For the text-containing cell, return its midpoint in (X, Y) coordinate format. 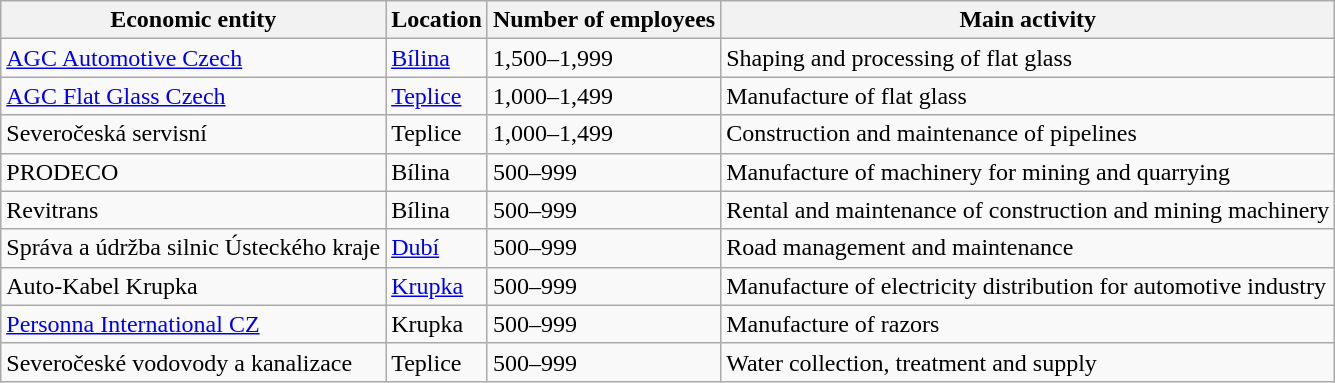
AGC Automotive Czech (194, 58)
Water collection, treatment and supply (1028, 362)
Revitrans (194, 210)
Manufacture of machinery for mining and quarrying (1028, 172)
PRODECO (194, 172)
Economic entity (194, 20)
Personna International CZ (194, 324)
Manufacture of flat glass (1028, 96)
Rental and maintenance of construction and mining machinery (1028, 210)
Auto-Kabel Krupka (194, 286)
Manufacture of electricity distribution for automotive industry (1028, 286)
Location (437, 20)
Dubí (437, 248)
Construction and maintenance of pipelines (1028, 134)
Správa a údržba silnic Ústeckého kraje (194, 248)
Severočeské vodovody a kanalizace (194, 362)
Number of employees (604, 20)
Road management and maintenance (1028, 248)
1,500–1,999 (604, 58)
Manufacture of razors (1028, 324)
Severočeská servisní (194, 134)
AGC Flat Glass Czech (194, 96)
Main activity (1028, 20)
Shaping and processing of flat glass (1028, 58)
